Detect which cell encompasses the target text, then output its [X, Y] center coordinate. 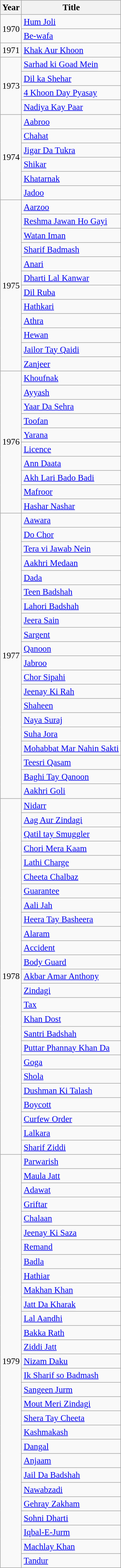
Aali Jah [72, 905]
Nawabzadi [72, 1490]
Dil ka Shehar [72, 79]
Chor Sipahi [72, 677]
Puttar Phannay Khan Da [72, 1048]
Curfew Order [72, 1119]
Khan Dost [72, 1019]
Shera Tay Cheeta [72, 1418]
Jabroo [72, 663]
1975 [11, 285]
Watan Iman [72, 235]
Jeenay Ki Rah [72, 691]
Kashmakash [72, 1432]
Baghi Tay Qanoon [72, 777]
Athra [72, 321]
Makhan Khan [72, 1290]
Guarantee [72, 891]
4 Khoon Day Pyasay [72, 93]
Santri Badshah [72, 1034]
Parwarish [72, 1162]
Jailor Tay Qaidi [72, 349]
Nizam Daku [72, 1361]
Sangeen Jurm [72, 1390]
Dada [72, 578]
Machlay Khan [72, 1546]
1974 [11, 157]
Suha Jora [72, 734]
Sohni Dharti [72, 1518]
Boycott [72, 1105]
Accident [72, 948]
Hathiar [72, 1276]
Mafroor [72, 492]
1978 [11, 976]
Mout Meri Zindagi [72, 1404]
Aabroo [72, 122]
Zindagi [72, 991]
Goga [72, 1062]
Sargent [72, 634]
Iqbal-E-Jurm [72, 1532]
Be-wafa [72, 36]
Ayyash [72, 392]
Gehray Zakham [72, 1504]
Aawara [72, 520]
Zanjeer [72, 364]
Naya Suraj [72, 720]
Hewan [72, 335]
1977 [11, 656]
Year [11, 8]
Maula Jatt [72, 1176]
Hashar Nashar [72, 506]
1970 [11, 29]
Nidarr [72, 805]
1976 [11, 442]
1973 [11, 86]
Yarana [72, 435]
Lathi Charge [72, 863]
Dharti Lal Kanwar [72, 278]
Heera Tay Basheera [72, 919]
Licence [72, 449]
Mohabbat Mar Nahin Sakti [72, 749]
Sharif Ziddi [72, 1147]
Jail Da Badshah [72, 1475]
Cheeta Chalbaz [72, 877]
Hathkari [72, 307]
Anari [72, 264]
Qatil tay Smuggler [72, 834]
Toofan [72, 421]
Aarzoo [72, 207]
1979 [11, 1361]
Shikar [72, 164]
Dil Ruba [72, 293]
Lahori Badshah [72, 606]
Jadoo [72, 193]
Alaram [72, 934]
Reshma Jawan Ho Gayi [72, 221]
Tandur [72, 1561]
Tax [72, 1005]
Sharif Badmash [72, 250]
Akh Lari Bado Badi [72, 478]
Bakka Rath [72, 1333]
Akbar Amar Anthony [72, 976]
Adawat [72, 1190]
Chori Mera Kaam [72, 848]
Ann Daata [72, 464]
Ik Sharif so Badmash [72, 1375]
Khatarnak [72, 179]
Lal Aandhi [72, 1319]
Tera vi Jawab Nein [72, 549]
Hum Joli [72, 22]
Do Chor [72, 535]
Title [72, 8]
Ziddi Jatt [72, 1347]
Chahat [72, 136]
Jatt Da Kharak [72, 1304]
Sarhad ki Goad Mein [72, 64]
Nadiya Kay Paar [72, 107]
Dangal [72, 1447]
Griftar [72, 1205]
Dushman Ki Talash [72, 1090]
Teesri Qasam [72, 763]
Badla [72, 1261]
Aag Aur Zindagi [72, 820]
Teen Badshah [72, 592]
Qanoon [72, 649]
Shola [72, 1076]
Khak Aur Khoon [72, 50]
Body Guard [72, 962]
Anjaam [72, 1461]
Aakhri Goli [72, 791]
Aakhri Medaan [72, 563]
Remand [72, 1247]
Yaar Da Sehra [72, 407]
Lalkara [72, 1133]
Chalaan [72, 1219]
Khoufnak [72, 378]
Jigar Da Tukra [72, 150]
Shaheen [72, 706]
Jeera Sain [72, 620]
Jeenay Ki Saza [72, 1233]
1971 [11, 50]
